Search for the cell housing the specified text and yield its [X, Y] center coordinate. 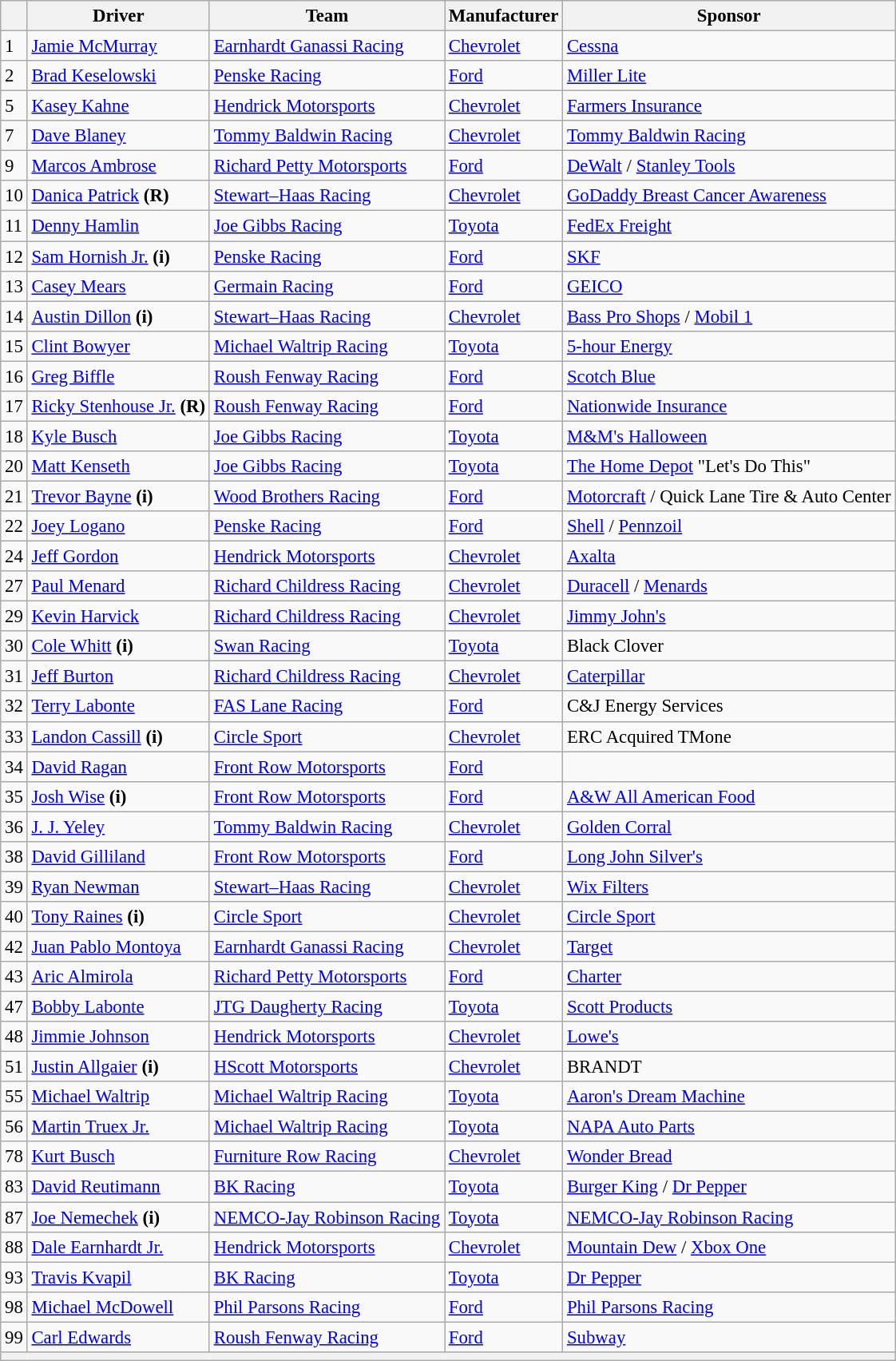
38 [14, 857]
Scott Products [729, 1007]
Bass Pro Shops / Mobil 1 [729, 316]
Kasey Kahne [118, 106]
Kurt Busch [118, 1157]
Marcos Ambrose [118, 166]
31 [14, 677]
Scotch Blue [729, 376]
Wix Filters [729, 887]
Cole Whitt (i) [118, 646]
HScott Motorsports [327, 1067]
Golden Corral [729, 827]
15 [14, 346]
Charter [729, 977]
47 [14, 1007]
Kyle Busch [118, 436]
Sponsor [729, 16]
Lowe's [729, 1037]
BRANDT [729, 1067]
Cessna [729, 46]
The Home Depot "Let's Do This" [729, 466]
C&J Energy Services [729, 707]
Jeff Gordon [118, 557]
55 [14, 1097]
78 [14, 1157]
48 [14, 1037]
99 [14, 1337]
Dale Earnhardt Jr. [118, 1247]
7 [14, 136]
Michael Waltrip [118, 1097]
Black Clover [729, 646]
David Gilliland [118, 857]
Ryan Newman [118, 887]
David Reutimann [118, 1187]
J. J. Yeley [118, 827]
M&M's Halloween [729, 436]
Bobby Labonte [118, 1007]
Brad Keselowski [118, 76]
Manufacturer [503, 16]
Trevor Bayne (i) [118, 496]
20 [14, 466]
98 [14, 1307]
18 [14, 436]
10 [14, 196]
Long John Silver's [729, 857]
Terry Labonte [118, 707]
JTG Daugherty Racing [327, 1007]
David Ragan [118, 767]
40 [14, 917]
DeWalt / Stanley Tools [729, 166]
Jeff Burton [118, 677]
Joey Logano [118, 526]
5 [14, 106]
34 [14, 767]
Axalta [729, 557]
88 [14, 1247]
5-hour Energy [729, 346]
Sam Hornish Jr. (i) [118, 256]
1 [14, 46]
Tony Raines (i) [118, 917]
SKF [729, 256]
Swan Racing [327, 646]
Denny Hamlin [118, 226]
Dr Pepper [729, 1277]
35 [14, 796]
Mountain Dew / Xbox One [729, 1247]
16 [14, 376]
Josh Wise (i) [118, 796]
Clint Bowyer [118, 346]
Greg Biffle [118, 376]
51 [14, 1067]
12 [14, 256]
36 [14, 827]
Jimmie Johnson [118, 1037]
14 [14, 316]
39 [14, 887]
Aaron's Dream Machine [729, 1097]
Jamie McMurray [118, 46]
Michael McDowell [118, 1307]
Ricky Stenhouse Jr. (R) [118, 407]
2 [14, 76]
Driver [118, 16]
Casey Mears [118, 286]
Team [327, 16]
Furniture Row Racing [327, 1157]
21 [14, 496]
11 [14, 226]
43 [14, 977]
Target [729, 946]
GoDaddy Breast Cancer Awareness [729, 196]
24 [14, 557]
Paul Menard [118, 586]
29 [14, 617]
Austin Dillon (i) [118, 316]
Duracell / Menards [729, 586]
FedEx Freight [729, 226]
Subway [729, 1337]
83 [14, 1187]
Nationwide Insurance [729, 407]
Kevin Harvick [118, 617]
32 [14, 707]
Shell / Pennzoil [729, 526]
Joe Nemechek (i) [118, 1217]
Matt Kenseth [118, 466]
Travis Kvapil [118, 1277]
Dave Blaney [118, 136]
Aric Almirola [118, 977]
Motorcraft / Quick Lane Tire & Auto Center [729, 496]
NAPA Auto Parts [729, 1127]
Martin Truex Jr. [118, 1127]
22 [14, 526]
Miller Lite [729, 76]
42 [14, 946]
Danica Patrick (R) [118, 196]
Landon Cassill (i) [118, 736]
A&W All American Food [729, 796]
Burger King / Dr Pepper [729, 1187]
Caterpillar [729, 677]
Carl Edwards [118, 1337]
93 [14, 1277]
Wood Brothers Racing [327, 496]
Farmers Insurance [729, 106]
30 [14, 646]
9 [14, 166]
27 [14, 586]
56 [14, 1127]
Juan Pablo Montoya [118, 946]
FAS Lane Racing [327, 707]
Justin Allgaier (i) [118, 1067]
13 [14, 286]
GEICO [729, 286]
Germain Racing [327, 286]
Wonder Bread [729, 1157]
17 [14, 407]
33 [14, 736]
ERC Acquired TMone [729, 736]
Jimmy John's [729, 617]
87 [14, 1217]
